Detect which cell encompasses the target text, then output its [x, y] center coordinate. 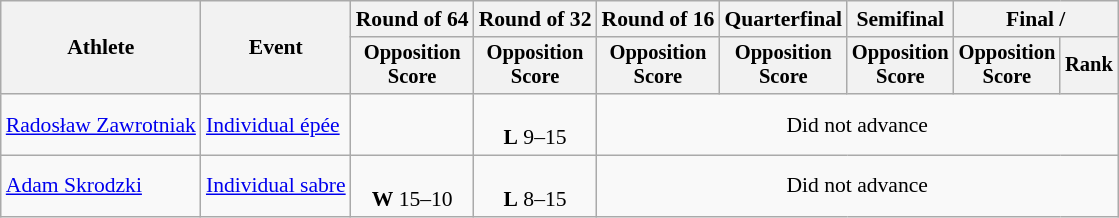
Adam Skrodzki [101, 186]
Final / [1036, 19]
L 8–15 [536, 186]
Round of 64 [412, 19]
Individual sabre [276, 186]
Semifinal [900, 19]
Radosław Zawrotniak [101, 124]
Round of 32 [536, 19]
Individual épée [276, 124]
Event [276, 48]
Athlete [101, 48]
L 9–15 [536, 124]
Rank [1089, 66]
Round of 16 [658, 19]
Quarterfinal [783, 19]
W 15–10 [412, 186]
